Detect which cell encompasses the target text, then output its [X, Y] center coordinate. 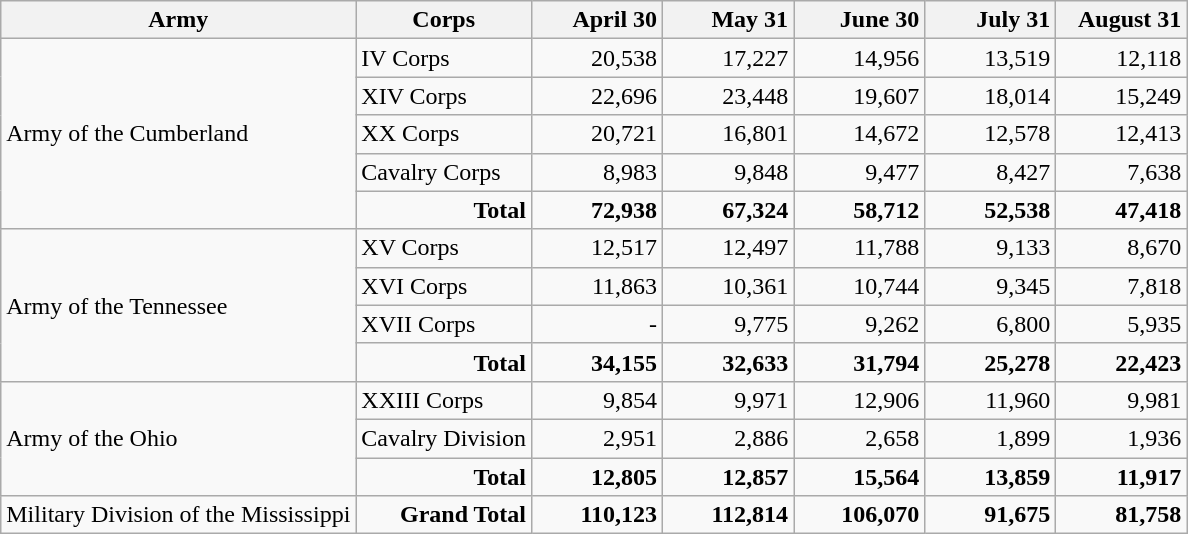
Cavalry Corps [444, 172]
7,638 [1122, 172]
6,800 [990, 324]
9,775 [728, 324]
11,917 [1122, 477]
August 31 [1122, 20]
Army of the Ohio [178, 438]
XVII Corps [444, 324]
Grand Total [444, 515]
16,801 [728, 134]
13,859 [990, 477]
91,675 [990, 515]
34,155 [598, 362]
14,672 [860, 134]
2,886 [728, 438]
12,497 [728, 248]
20,721 [598, 134]
13,519 [990, 58]
2,951 [598, 438]
25,278 [990, 362]
15,564 [860, 477]
23,448 [728, 96]
Corps [444, 20]
Army of the Cumberland [178, 134]
12,805 [598, 477]
July 31 [990, 20]
9,848 [728, 172]
XV Corps [444, 248]
12,517 [598, 248]
106,070 [860, 515]
12,413 [1122, 134]
June 30 [860, 20]
31,794 [860, 362]
8,983 [598, 172]
1,899 [990, 438]
10,361 [728, 286]
9,345 [990, 286]
112,814 [728, 515]
12,906 [860, 400]
9,981 [1122, 400]
15,249 [1122, 96]
XX Corps [444, 134]
Army of the Tennessee [178, 305]
XVI Corps [444, 286]
7,818 [1122, 286]
XXIII Corps [444, 400]
5,935 [1122, 324]
10,744 [860, 286]
9,133 [990, 248]
47,418 [1122, 210]
9,262 [860, 324]
9,971 [728, 400]
8,427 [990, 172]
2,658 [860, 438]
22,423 [1122, 362]
12,578 [990, 134]
11,863 [598, 286]
Army [178, 20]
11,788 [860, 248]
9,854 [598, 400]
11,960 [990, 400]
17,227 [728, 58]
XIV Corps [444, 96]
IV Corps [444, 58]
- [598, 324]
18,014 [990, 96]
12,857 [728, 477]
20,538 [598, 58]
12,118 [1122, 58]
22,696 [598, 96]
14,956 [860, 58]
67,324 [728, 210]
April 30 [598, 20]
72,938 [598, 210]
Military Division of the Mississippi [178, 515]
81,758 [1122, 515]
1,936 [1122, 438]
Cavalry Division [444, 438]
8,670 [1122, 248]
110,123 [598, 515]
58,712 [860, 210]
32,633 [728, 362]
52,538 [990, 210]
19,607 [860, 96]
9,477 [860, 172]
May 31 [728, 20]
